Return the (X, Y) coordinate for the center point of the cell that contains the specified text.  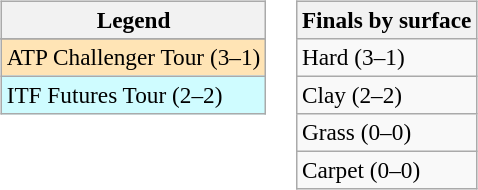
Legend (133, 20)
Carpet (0–0) (387, 171)
Hard (3–1) (387, 57)
Finals by surface (387, 20)
ITF Futures Tour (2–2) (133, 95)
Grass (0–0) (387, 133)
Clay (2–2) (387, 95)
ATP Challenger Tour (3–1) (133, 57)
